Pinpoint the cell where the given text exists, returning its (x, y) midpoint coordinate. 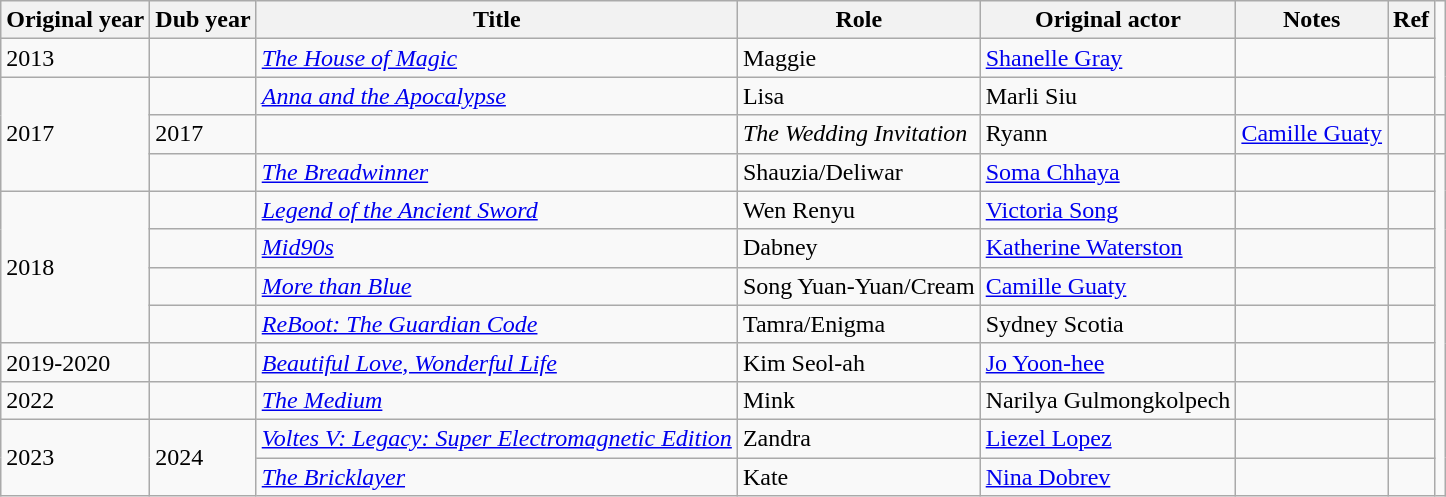
More than Blue (496, 286)
Kim Seol-ah (858, 362)
Original actor (1108, 20)
The Wedding Invitation (858, 134)
Nina Dobrev (1108, 477)
Role (858, 20)
Song Yuan-Yuan/Cream (858, 286)
Wen Renyu (858, 210)
Mid90s (496, 248)
2022 (76, 400)
The Medium (496, 400)
The House of Magic (496, 58)
ReBoot: The Guardian Code (496, 324)
Sydney Scotia (1108, 324)
Mink (858, 400)
Jo Yoon-hee (1108, 362)
2024 (203, 457)
Anna and the Apocalypse (496, 96)
Voltes V: Legacy: Super Electromagnetic Edition (496, 438)
Original year (76, 20)
Ryann (1108, 134)
Shanelle Gray (1108, 58)
Shauzia/Deliwar (858, 172)
Katherine Waterston (1108, 248)
Dub year (203, 20)
2019-2020 (76, 362)
Narilya Gulmongkolpech (1108, 400)
Notes (1312, 20)
Soma Chhaya (1108, 172)
2023 (76, 457)
The Bricklayer (496, 477)
Zandra (858, 438)
The Breadwinner (496, 172)
Beautiful Love, Wonderful Life (496, 362)
Maggie (858, 58)
Ref (1412, 20)
Victoria Song (1108, 210)
Marli Siu (1108, 96)
Liezel Lopez (1108, 438)
Lisa (858, 96)
Title (496, 20)
Dabney (858, 248)
Legend of the Ancient Sword (496, 210)
Kate (858, 477)
Tamra/Enigma (858, 324)
2018 (76, 267)
2013 (76, 58)
